Extract the [x, y] coordinate from the center of the cell holding the provided text.  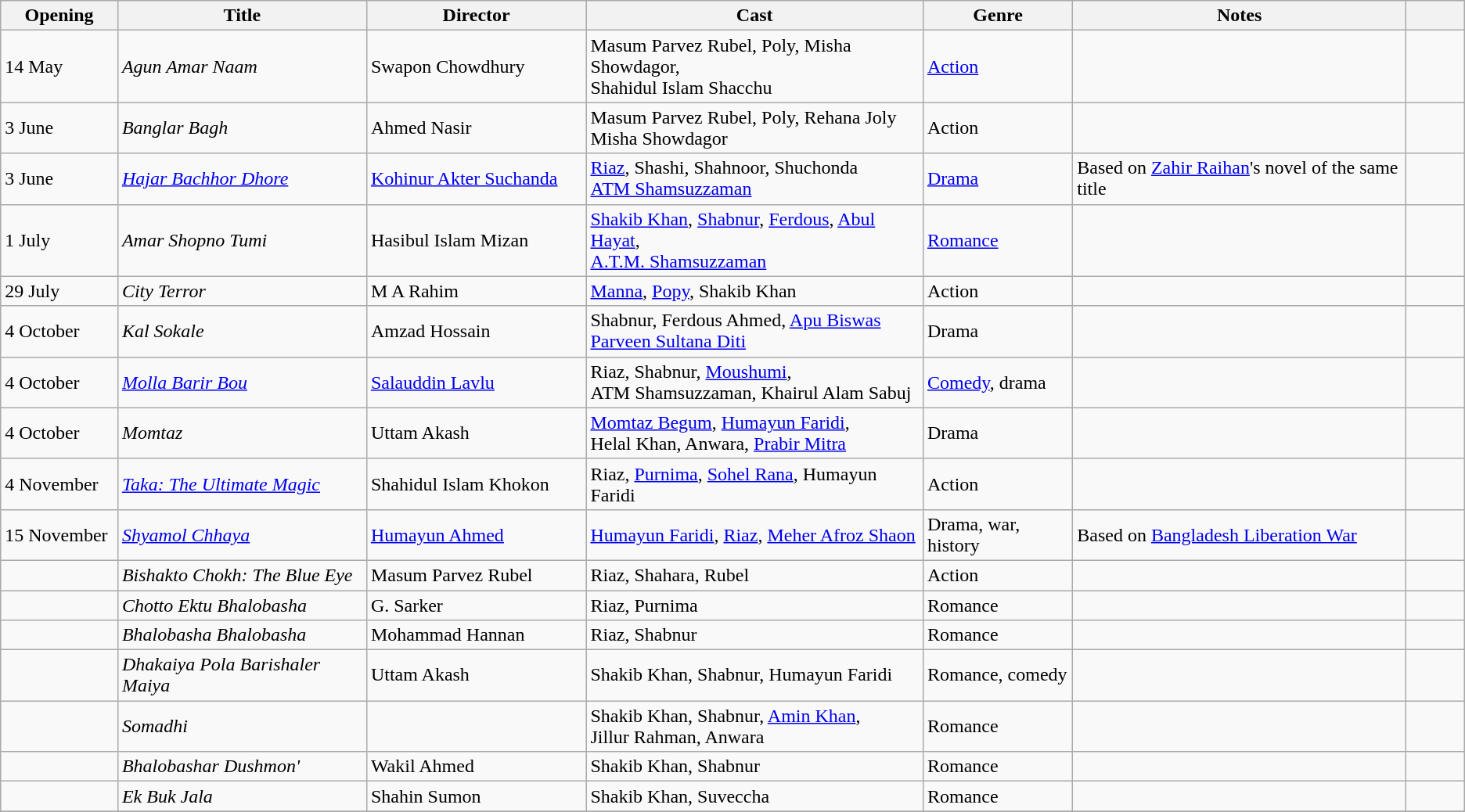
Riaz, Shabnur, Moushumi, ATM Shamsuzzaman, Khairul Alam Sabuj [754, 382]
15 November [59, 535]
Drama, war, history [997, 535]
Hasibul Islam Mizan [476, 240]
Masum Parvez Rubel, Poly, Rehana Joly Misha Showdagor [754, 128]
Dhakaiya Pola Barishaler Maiya [242, 676]
Romance, comedy [997, 676]
14 May [59, 66]
Shakib Khan, Shabnur, Ferdous, Abul Hayat, A.T.M. Shamsuzzaman [754, 240]
Somadhi [242, 726]
Notes [1240, 16]
Riaz, Shahara, Rubel [754, 575]
Masum Parvez Rubel [476, 575]
Manna, Popy, Shakib Khan [754, 291]
City Terror [242, 291]
Momtaz Begum, Humayun Faridi, Helal Khan, Anwara, Prabir Mitra [754, 433]
Director [476, 16]
Shabnur, Ferdous Ahmed, Apu Biswas Parveen Sultana Diti [754, 332]
Shakib Khan, Shabnur, Amin Khan, Jillur Rahman, Anwara [754, 726]
Comedy, drama [997, 382]
Masum Parvez Rubel, Poly, Misha Showdagor, Shahidul Islam Shacchu [754, 66]
Opening [59, 16]
Mohammad Hannan [476, 635]
Humayun Ahmed [476, 535]
Riaz, Purnima, Sohel Rana, Humayun Faridi [754, 483]
Title [242, 16]
Shyamol Chhaya [242, 535]
Wakil Ahmed [476, 767]
Shakib Khan, Shabnur [754, 767]
Humayun Faridi, Riaz, Meher Afroz Shaon [754, 535]
Chotto Ektu Bhalobasha [242, 605]
G. Sarker [476, 605]
Ahmed Nasir [476, 128]
Based on Bangladesh Liberation War [1240, 535]
4 November [59, 483]
Molla Barir Bou [242, 382]
Hajar Bachhor Dhore [242, 178]
Kal Sokale [242, 332]
Kohinur Akter Suchanda [476, 178]
Genre [997, 16]
Shakib Khan, Shabnur, Humayun Faridi [754, 676]
Based on Zahir Raihan's novel of the same title [1240, 178]
29 July [59, 291]
Shahidul Islam Khokon [476, 483]
Shakib Khan, Suveccha [754, 796]
Swapon Chowdhury [476, 66]
Salauddin Lavlu [476, 382]
Riaz, Shashi, Shahnoor, Shuchonda ATM Shamsuzzaman [754, 178]
Amzad Hossain [476, 332]
Riaz, Shabnur [754, 635]
Cast [754, 16]
Bhalobasha Bhalobasha [242, 635]
M A Rahim [476, 291]
1 July [59, 240]
Taka: The Ultimate Magic [242, 483]
Agun Amar Naam [242, 66]
Bishakto Chokh: The Blue Eye [242, 575]
Amar Shopno Tumi [242, 240]
Momtaz [242, 433]
Riaz, Purnima [754, 605]
Banglar Bagh [242, 128]
Ek Buk Jala [242, 796]
Shahin Sumon [476, 796]
Bhalobashar Dushmon' [242, 767]
